Return the [X, Y] coordinate for the center point of the cell that contains the specified text.  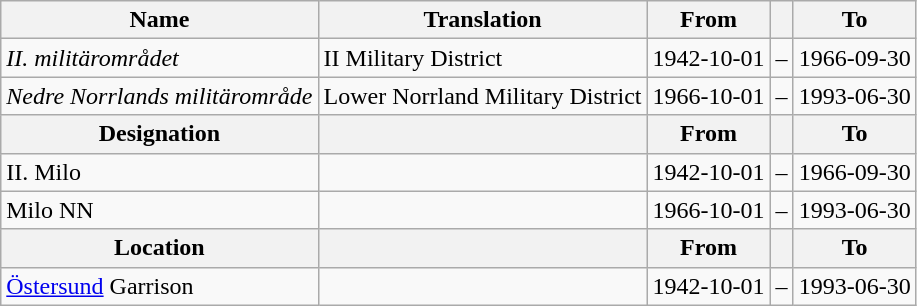
Östersund Garrison [160, 286]
II Military District [482, 58]
Location [160, 248]
Translation [482, 20]
Milo NN [160, 210]
Name [160, 20]
Nedre Norrlands militärområde [160, 96]
II. militärområdet [160, 58]
II. Milo [160, 172]
Lower Norrland Military District [482, 96]
Designation [160, 134]
